Pinpoint the cell where the given text exists, returning its (X, Y) midpoint coordinate. 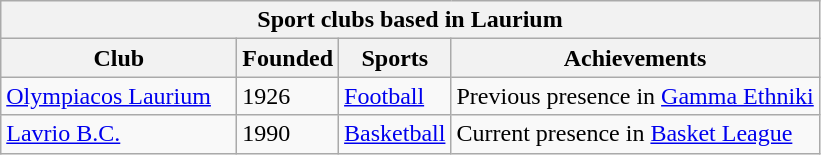
Previous presence in Gamma Ethniki (635, 96)
Current presence in Basket League (635, 134)
Basketball (395, 134)
Achievements (635, 58)
Club (119, 58)
Football (395, 96)
Sports (395, 58)
Sport clubs based in Laurium (410, 20)
Lavrio B.C. (119, 134)
1990 (288, 134)
1926 (288, 96)
Olympiacos Laurium (119, 96)
Founded (288, 58)
